Scan for the cell matching the given text and deliver its (X, Y) coordinate at center. 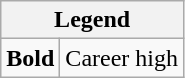
Career high (122, 58)
Legend (92, 20)
Bold (30, 58)
